Return the [x, y] coordinate for the center point of the cell that contains the specified text.  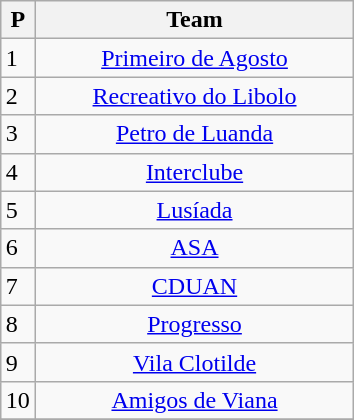
P [18, 20]
Lusíada [194, 210]
Recreativo do Libolo [194, 96]
ASA [194, 248]
8 [18, 324]
10 [18, 400]
7 [18, 286]
CDUAN [194, 286]
3 [18, 134]
2 [18, 96]
9 [18, 362]
Petro de Luanda [194, 134]
1 [18, 58]
Amigos de Viana [194, 400]
Primeiro de Agosto [194, 58]
Vila Clotilde [194, 362]
Interclube [194, 172]
5 [18, 210]
6 [18, 248]
Progresso [194, 324]
4 [18, 172]
Team [194, 20]
